Identify which cell holds the provided text, then report its (x, y) central coordinate. 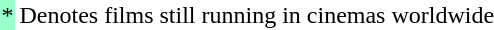
* (8, 15)
